For the text-containing cell, return its midpoint in [X, Y] coordinate format. 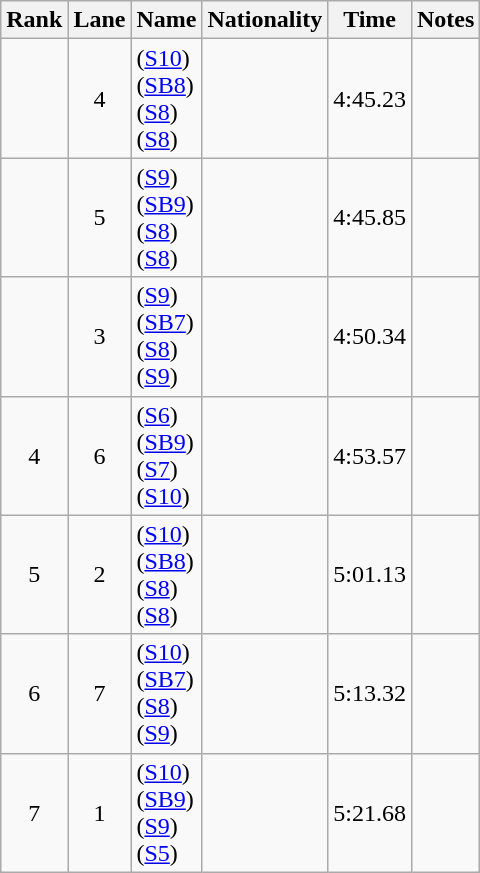
4:53.57 [370, 456]
5:01.13 [370, 574]
Lane [100, 20]
1 [100, 812]
4:45.23 [370, 98]
Time [370, 20]
(S10) (SB7) (S8) (S9) [166, 694]
(S9) (SB9) (S8) (S8) [166, 218]
4:45.85 [370, 218]
(S9) (SB7) (S8) (S9) [166, 336]
3 [100, 336]
Notes [445, 20]
4:50.34 [370, 336]
(S6) (SB9) (S7) (S10) [166, 456]
5:13.32 [370, 694]
Name [166, 20]
(S10) (SB9) (S9) (S5) [166, 812]
2 [100, 574]
Nationality [265, 20]
5:21.68 [370, 812]
Rank [34, 20]
